Return the [X, Y] coordinate for the center point of the cell that contains the specified text.  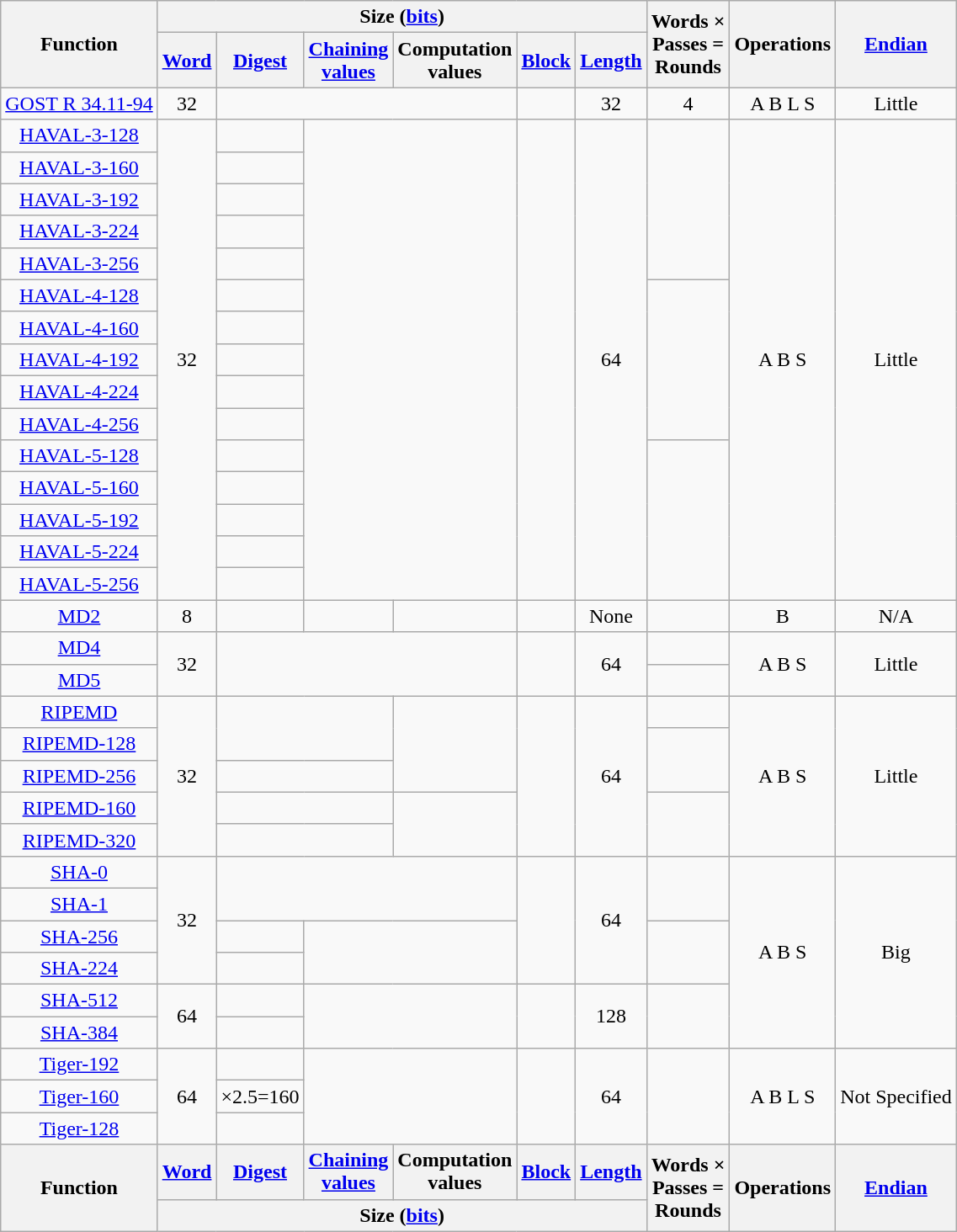
HAVAL-5-128 [79, 456]
SHA-0 [79, 872]
HAVAL-5-256 [79, 584]
HAVAL-4-256 [79, 423]
HAVAL-5-224 [79, 552]
4 [689, 104]
HAVAL-4-224 [79, 391]
Big [896, 952]
SHA-1 [79, 904]
HAVAL-3-192 [79, 199]
MD5 [79, 680]
RIPEMD-256 [79, 776]
HAVAL-4-128 [79, 295]
B [783, 616]
HAVAL-4-160 [79, 327]
Tiger-128 [79, 1128]
None [611, 616]
Not Specified [896, 1097]
N/A [896, 616]
Tiger-160 [79, 1097]
HAVAL-3-128 [79, 135]
8 [187, 616]
Tiger-192 [79, 1065]
GOST R 34.11-94 [79, 104]
RIPEMD [79, 712]
HAVAL-3-256 [79, 263]
SHA-224 [79, 969]
128 [611, 1017]
HAVAL-4-192 [79, 359]
MD2 [79, 616]
SHA-384 [79, 1033]
HAVAL-3-224 [79, 231]
RIPEMD-320 [79, 840]
HAVAL-3-160 [79, 167]
HAVAL-5-160 [79, 488]
MD4 [79, 648]
RIPEMD-128 [79, 744]
×2.5=160 [260, 1097]
HAVAL-5-192 [79, 520]
RIPEMD-160 [79, 808]
SHA-512 [79, 1001]
SHA-256 [79, 937]
